Capture the cell that displays the provided text and extract its [x, y] central coordinate. 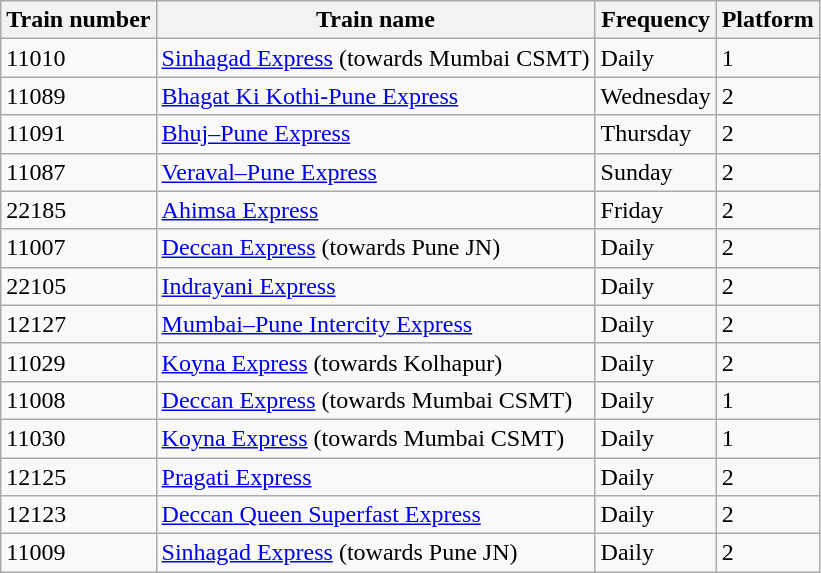
11009 [78, 553]
Sinhagad Express (towards Mumbai CSMT) [376, 58]
Koyna Express (towards Mumbai CSMT) [376, 438]
Ahimsa Express [376, 210]
11007 [78, 248]
11008 [78, 400]
12123 [78, 515]
Deccan Express (towards Pune JN) [376, 248]
11087 [78, 172]
11091 [78, 134]
Veraval–Pune Express [376, 172]
Bhagat Ki Kothi-Pune Express [376, 96]
Mumbai–Pune Intercity Express [376, 324]
11029 [78, 362]
Train name [376, 20]
Koyna Express (towards Kolhapur) [376, 362]
Indrayani Express [376, 286]
Wednesday [656, 96]
Platform [768, 20]
Deccan Express (towards Mumbai CSMT) [376, 400]
Sinhagad Express (towards Pune JN) [376, 553]
Friday [656, 210]
11089 [78, 96]
11030 [78, 438]
Deccan Queen Superfast Express [376, 515]
22185 [78, 210]
Train number [78, 20]
Pragati Express [376, 477]
Sunday [656, 172]
Bhuj–Pune Express [376, 134]
22105 [78, 286]
Thursday [656, 134]
11010 [78, 58]
12127 [78, 324]
Frequency [656, 20]
12125 [78, 477]
